Capture the cell that displays the provided text and extract its [X, Y] central coordinate. 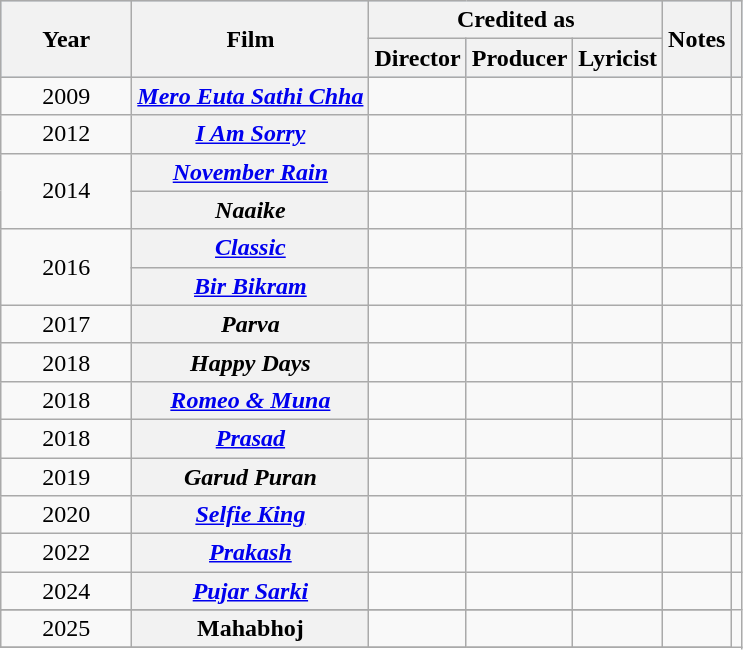
Pujar Sarki [250, 591]
Bir Bikram [250, 286]
Naaike [250, 210]
2019 [66, 477]
2009 [66, 96]
Notes [697, 39]
Director [418, 58]
Credited as [516, 20]
Lyricist [618, 58]
Mahabhoj [250, 629]
2025 [66, 629]
Producer [520, 58]
I Am Sorry [250, 134]
Prasad [250, 438]
Prakash [250, 553]
2012 [66, 134]
2022 [66, 553]
Romeo & Muna [250, 400]
Selfie King [250, 515]
2024 [66, 591]
Garud Puran [250, 477]
Parva [250, 324]
Film [250, 39]
2016 [66, 267]
Classic [250, 248]
Happy Days [250, 362]
2020 [66, 515]
Year [66, 39]
2017 [66, 324]
November Rain [250, 172]
Mero Euta Sathi Chha [250, 96]
2014 [66, 191]
